From the cell containing the given text, extract its center point as [X, Y] coordinate. 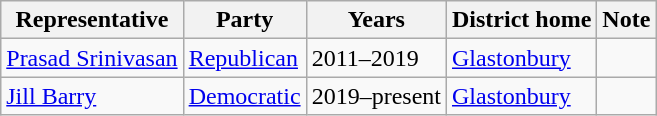
Jill Barry [92, 96]
Party [244, 20]
Years [376, 20]
District home [521, 20]
Prasad Srinivasan [92, 58]
Democratic [244, 96]
Note [626, 20]
Republican [244, 58]
2019–present [376, 96]
Representative [92, 20]
2011–2019 [376, 58]
